Search for the cell housing the specified text and yield its [X, Y] center coordinate. 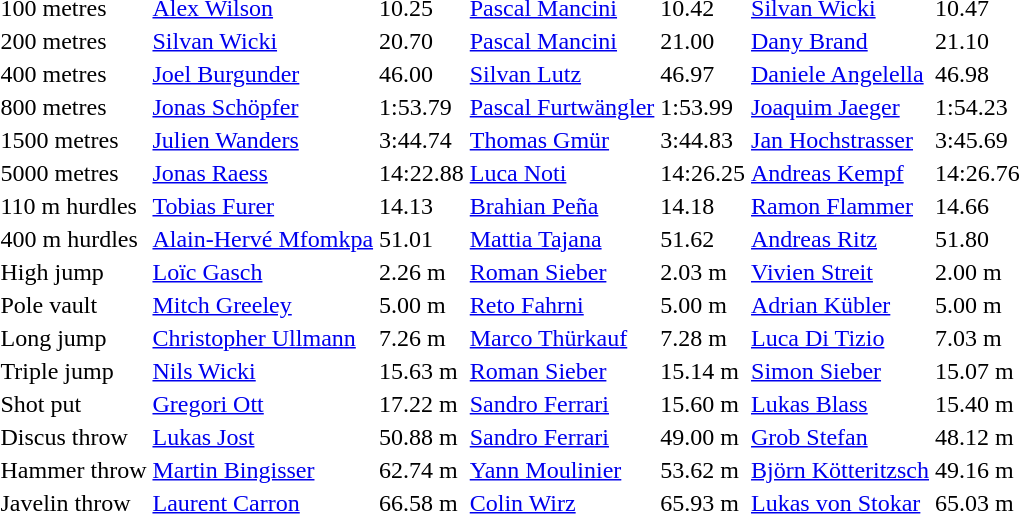
3:44.74 [422, 140]
Thomas Gmür [562, 140]
46.00 [422, 74]
14:22.88 [422, 173]
Andreas Kempf [840, 173]
Pascal Furtwängler [562, 107]
14.13 [422, 206]
51.01 [422, 239]
Lukas Blass [840, 404]
Luca Noti [562, 173]
Mitch Greeley [263, 305]
Björn Kötteritzsch [840, 470]
Silvan Lutz [562, 74]
Simon Sieber [840, 371]
62.74 m [422, 470]
50.88 m [422, 437]
Dany Brand [840, 41]
Marco Thürkauf [562, 338]
Brahian Peña [562, 206]
Julien Wanders [263, 140]
Nils Wicki [263, 371]
Reto Fahrni [562, 305]
Andreas Ritz [840, 239]
Tobias Furer [263, 206]
3:44.83 [703, 140]
1:53.99 [703, 107]
Grob Stefan [840, 437]
7.26 m [422, 338]
1:53.79 [422, 107]
46.97 [703, 74]
Jonas Schöpfer [263, 107]
Joaquim Jaeger [840, 107]
17.22 m [422, 404]
49.00 m [703, 437]
51.62 [703, 239]
Christopher Ullmann [263, 338]
Ramon Flammer [840, 206]
Loïc Gasch [263, 272]
2.26 m [422, 272]
14:26.25 [703, 173]
20.70 [422, 41]
Adrian Kübler [840, 305]
Jan Hochstrasser [840, 140]
Pascal Mancini [562, 41]
Silvan Wicki [263, 41]
Mattia Tajana [562, 239]
15.60 m [703, 404]
Lukas Jost [263, 437]
Joel Burgunder [263, 74]
Gregori Ott [263, 404]
15.63 m [422, 371]
Daniele Angelella [840, 74]
Jonas Raess [263, 173]
14.18 [703, 206]
15.14 m [703, 371]
2.03 m [703, 272]
Luca Di Tizio [840, 338]
7.28 m [703, 338]
Yann Moulinier [562, 470]
21.00 [703, 41]
Alain-Hervé Mfomkpa [263, 239]
Vivien Streit [840, 272]
53.62 m [703, 470]
Martin Bingisser [263, 470]
